Scan for the cell matching the given text and deliver its [x, y] coordinate at center. 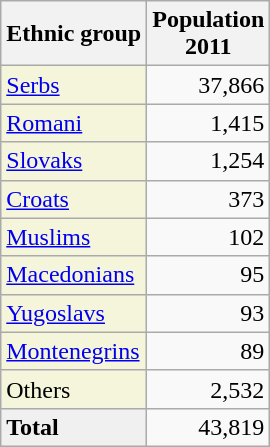
89 [208, 351]
Total [74, 427]
Romani [74, 123]
Slovaks [74, 161]
37,866 [208, 85]
373 [208, 199]
Macedonians [74, 275]
Croats [74, 199]
Serbs [74, 85]
Yugoslavs [74, 313]
93 [208, 313]
2,532 [208, 389]
Muslims [74, 237]
95 [208, 275]
Ethnic group [74, 34]
43,819 [208, 427]
102 [208, 237]
Others [74, 389]
1,254 [208, 161]
Montenegrins [74, 351]
Population2011 [208, 34]
1,415 [208, 123]
